Output the [x, y] coordinate of the center of the cell containing the given text.  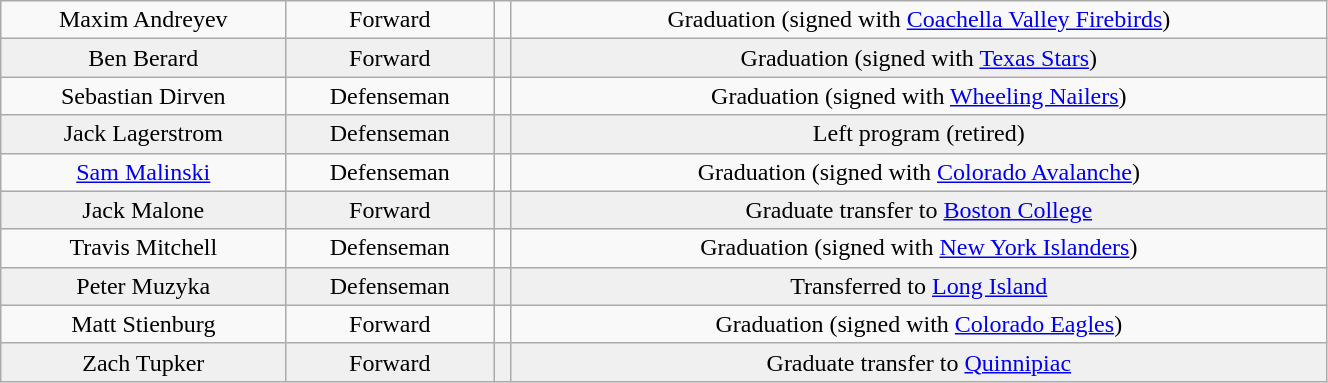
Graduate transfer to Boston College [918, 210]
Graduation (signed with Colorado Avalanche) [918, 172]
Graduation (signed with New York Islanders) [918, 248]
Maxim Andreyev [144, 20]
Graduation (signed with Texas Stars) [918, 58]
Peter Muzyka [144, 286]
Zach Tupker [144, 362]
Matt Stienburg [144, 324]
Transferred to Long Island [918, 286]
Jack Lagerstrom [144, 134]
Graduate transfer to Quinnipiac [918, 362]
Left program (retired) [918, 134]
Graduation (signed with Wheeling Nailers) [918, 96]
Ben Berard [144, 58]
Sebastian Dirven [144, 96]
Jack Malone [144, 210]
Travis Mitchell [144, 248]
Graduation (signed with Colorado Eagles) [918, 324]
Graduation (signed with Coachella Valley Firebirds) [918, 20]
Sam Malinski [144, 172]
